Locate the cell with the specified text and output its (x, y) center coordinate. 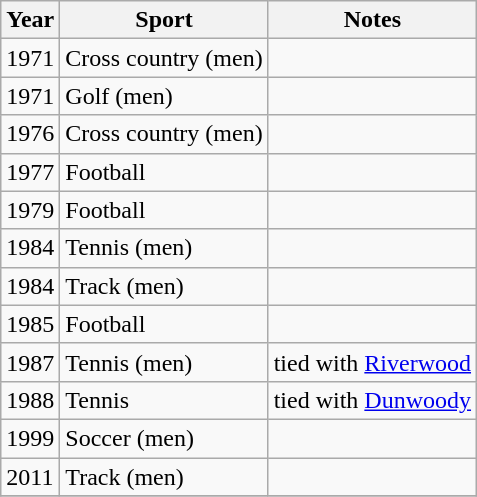
Golf (men) (164, 96)
Tennis (164, 400)
1976 (30, 134)
Year (30, 20)
1999 (30, 438)
1987 (30, 362)
tied with Riverwood (372, 362)
Soccer (men) (164, 438)
1985 (30, 324)
1988 (30, 400)
Notes (372, 20)
1977 (30, 172)
1979 (30, 210)
tied with Dunwoody (372, 400)
Sport (164, 20)
2011 (30, 477)
